Pinpoint the cell where the given text exists, returning its (X, Y) midpoint coordinate. 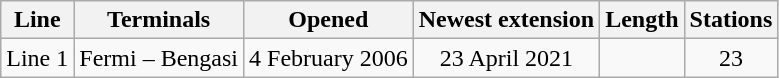
4 February 2006 (329, 58)
Line (38, 20)
Terminals (159, 20)
23 (731, 58)
Line 1 (38, 58)
Opened (329, 20)
Newest extension (506, 20)
Stations (731, 20)
23 April 2021 (506, 58)
Fermi – Bengasi (159, 58)
Length (642, 20)
